Detect which cell encompasses the target text, then output its [x, y] center coordinate. 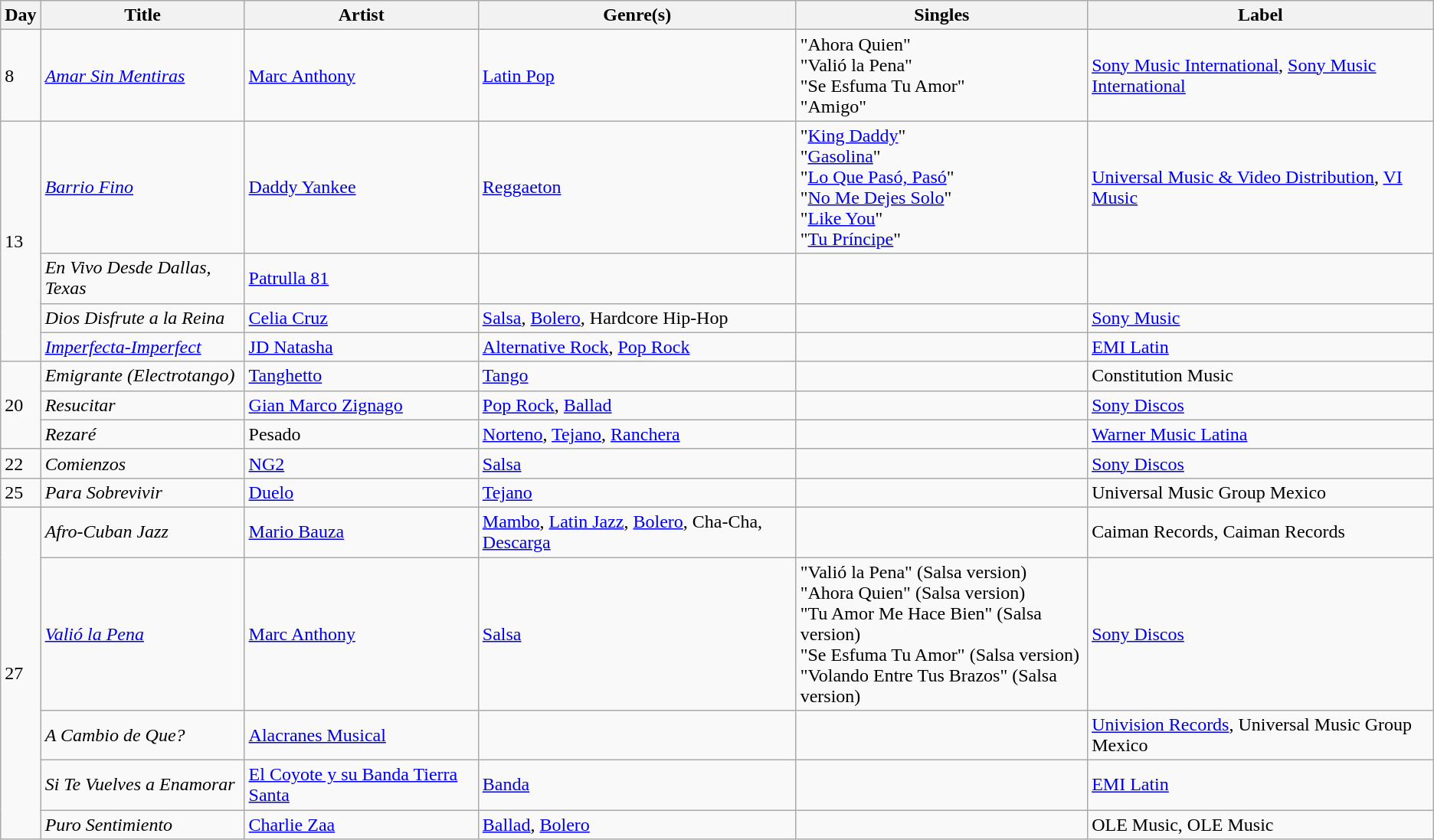
Valió la Pena [142, 634]
"Ahora Quien""Valió la Pena""Se Esfuma Tu Amor""Amigo" [941, 75]
Daddy Yankee [362, 187]
27 [21, 672]
Singles [941, 15]
Duelo [362, 492]
El Coyote y su Banda Tierra Santa [362, 786]
Alternative Rock, Pop Rock [637, 347]
Reggaeton [637, 187]
Celia Cruz [362, 318]
Dios Disfrute a la Reina [142, 318]
Comienzos [142, 463]
En Vivo Desde Dallas, Texas [142, 279]
Universal Music & Video Distribution, VI Music [1261, 187]
JD Natasha [362, 347]
Barrio Fino [142, 187]
Ballad, Bolero [637, 825]
Tejano [637, 492]
A Cambio de Que? [142, 735]
Patrulla 81 [362, 279]
Salsa, Bolero, Hardcore Hip-Hop [637, 318]
Resucitar [142, 405]
25 [21, 492]
8 [21, 75]
Artist [362, 15]
Genre(s) [637, 15]
Universal Music Group Mexico [1261, 492]
Charlie Zaa [362, 825]
Rezaré [142, 434]
Sony Music International, Sony Music International [1261, 75]
Tanghetto [362, 376]
Day [21, 15]
Si Te Vuelves a Enamorar [142, 786]
Constitution Music [1261, 376]
Tango [637, 376]
Para Sobrevivir [142, 492]
Afro-Cuban Jazz [142, 531]
Alacranes Musical [362, 735]
NG2 [362, 463]
20 [21, 405]
Caiman Records, Caiman Records [1261, 531]
Mambo, Latin Jazz, Bolero, Cha-Cha, Descarga [637, 531]
Latin Pop [637, 75]
OLE Music, OLE Music [1261, 825]
"King Daddy""Gasolina""Lo Que Pasó, Pasó""No Me Dejes Solo""Like You""Tu Príncipe" [941, 187]
22 [21, 463]
Univision Records, Universal Music Group Mexico [1261, 735]
Title [142, 15]
Mario Bauza [362, 531]
Pop Rock, Ballad [637, 405]
Sony Music [1261, 318]
13 [21, 241]
Pesado [362, 434]
Warner Music Latina [1261, 434]
Banda [637, 786]
Puro Sentimiento [142, 825]
Norteno, Tejano, Ranchera [637, 434]
Amar Sin Mentiras [142, 75]
Label [1261, 15]
Gian Marco Zignago [362, 405]
Emigrante (Electrotango) [142, 376]
Imperfecta-Imperfect [142, 347]
